Provide the (X, Y) coordinate of the cell's center where the given text is located.  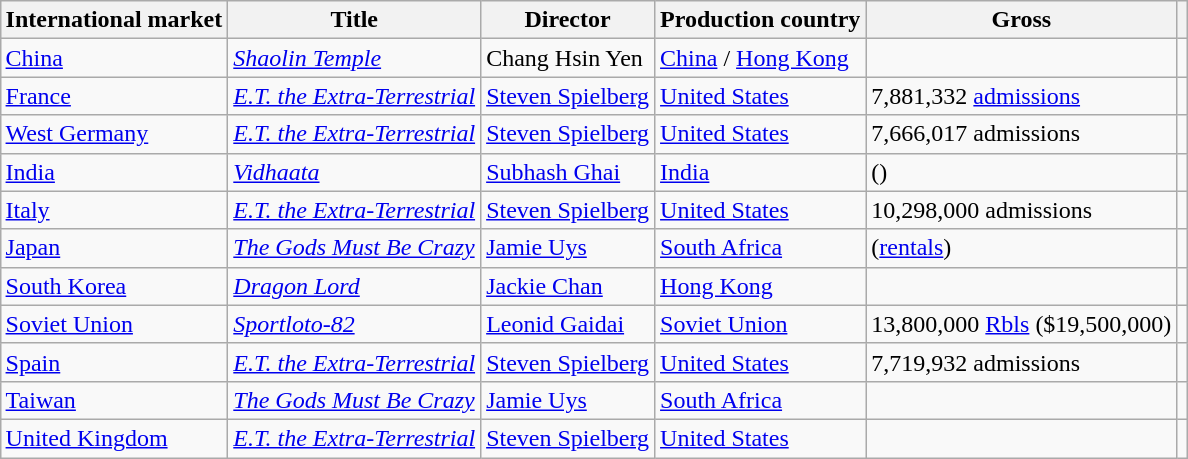
China / Hong Kong (760, 58)
Sportloto-82 (354, 324)
() (1022, 172)
International market (114, 20)
Leonid Gaidai (568, 324)
(rentals) (1022, 248)
13,800,000 Rbls ($19,500,000) (1022, 324)
France (114, 96)
Director (568, 20)
Subhash Ghai (568, 172)
Spain (114, 362)
Vidhaata (354, 172)
7,666,017 admissions (1022, 134)
Gross (1022, 20)
Jackie Chan (568, 286)
Chang Hsin Yen (568, 58)
7,881,332 admissions (1022, 96)
Japan (114, 248)
Taiwan (114, 400)
7,719,932 admissions (1022, 362)
Italy (114, 210)
Production country (760, 20)
10,298,000 admissions (1022, 210)
Hong Kong (760, 286)
China (114, 58)
Shaolin Temple (354, 58)
Dragon Lord (354, 286)
United Kingdom (114, 438)
West Germany (114, 134)
South Korea (114, 286)
Title (354, 20)
